Find where the given text appears and provide that cell's center as (X, Y) coordinate. 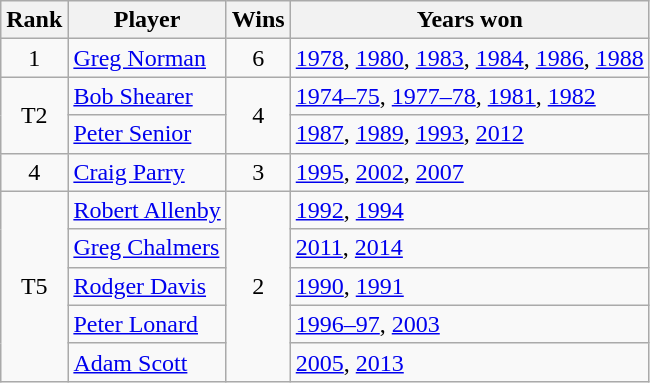
Wins (258, 20)
1 (34, 58)
Peter Lonard (147, 324)
Years won (470, 20)
Greg Norman (147, 58)
2 (258, 286)
Greg Chalmers (147, 248)
3 (258, 172)
Robert Allenby (147, 210)
T5 (34, 286)
Peter Senior (147, 134)
1974–75, 1977–78, 1981, 1982 (470, 96)
Bob Shearer (147, 96)
1987, 1989, 1993, 2012 (470, 134)
1990, 1991 (470, 286)
T2 (34, 115)
2011, 2014 (470, 248)
Player (147, 20)
Craig Parry (147, 172)
2005, 2013 (470, 362)
Adam Scott (147, 362)
1996–97, 2003 (470, 324)
1992, 1994 (470, 210)
Rank (34, 20)
1995, 2002, 2007 (470, 172)
6 (258, 58)
1978, 1980, 1983, 1984, 1986, 1988 (470, 58)
Rodger Davis (147, 286)
